Locate the cell with the specified text and output its (X, Y) center coordinate. 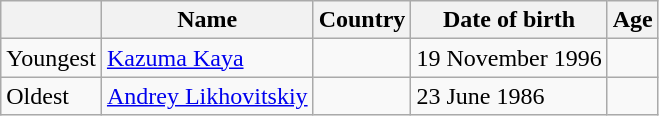
Andrey Likhovitskiy (207, 96)
19 November 1996 (509, 58)
Date of birth (509, 20)
Country (362, 20)
Youngest (52, 58)
Name (207, 20)
Age (632, 20)
Oldest (52, 96)
23 June 1986 (509, 96)
Kazuma Kaya (207, 58)
